Locate the cell with the specified text and output its (X, Y) center coordinate. 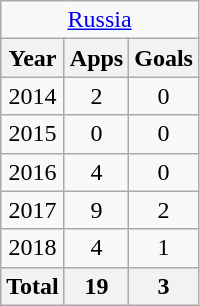
2014 (33, 96)
19 (96, 286)
9 (96, 210)
2018 (33, 248)
Year (33, 58)
2016 (33, 172)
2017 (33, 210)
Russia (100, 20)
3 (164, 286)
1 (164, 248)
Total (33, 286)
Apps (96, 58)
2015 (33, 134)
Goals (164, 58)
